Pinpoint the cell where the given text exists, returning its [X, Y] midpoint coordinate. 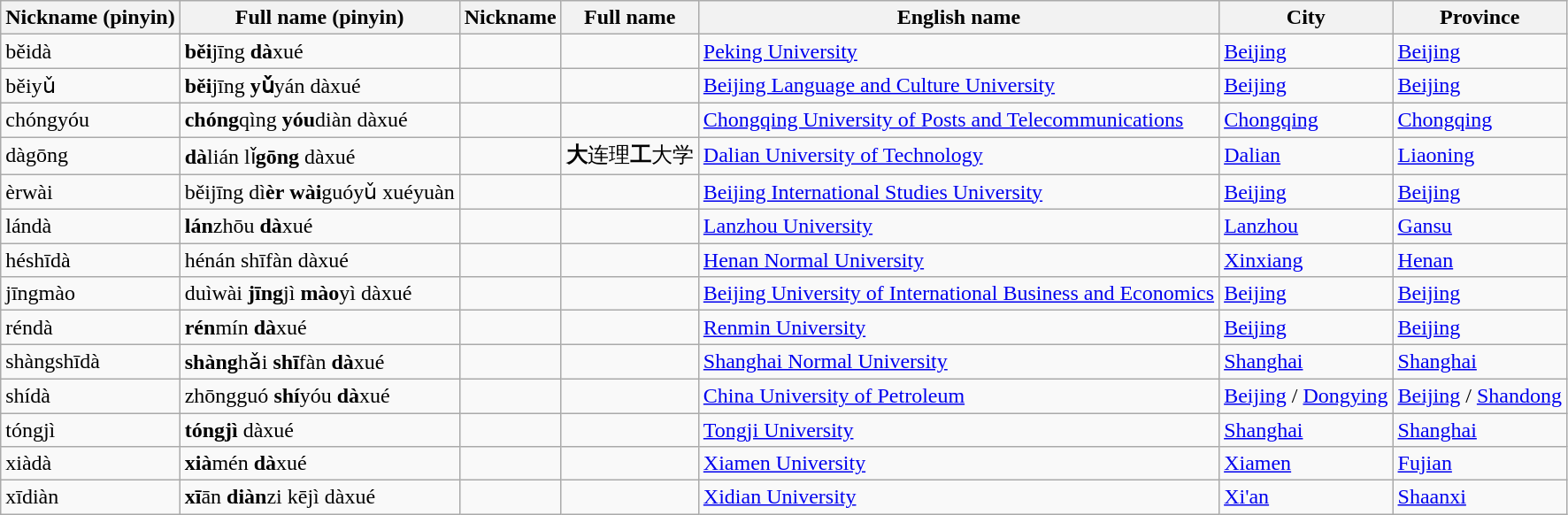
duìwài jīngjì màoyì dàxué [319, 294]
zhōngguó shíyóu dàxué [319, 396]
Xi'an [1306, 497]
Xidian University [958, 497]
Shanghai Normal University [958, 362]
English name [958, 18]
tóngjì [90, 429]
Beijing International Studies University [958, 192]
rénmín dàxué [319, 327]
Beijing / Shandong [1480, 396]
lándà [90, 227]
Xinxiang [1306, 260]
shídà [90, 396]
Nickname (pinyin) [90, 18]
běijīng yǔyán dàxué [319, 86]
China University of Petroleum [958, 396]
chóngqìng yóudiàn dàxué [319, 119]
Tongji University [958, 429]
héshīdà [90, 260]
Fujian [1480, 464]
èrwài [90, 192]
Gansu [1480, 227]
xīdiàn [90, 497]
tóngjì dàxué [319, 429]
Xiamen [1306, 464]
Shaanxi [1480, 497]
Liaoning [1480, 156]
Province [1480, 18]
Henan Normal University [958, 260]
xiàmén dàxué [319, 464]
Beijing University of International Business and Economics [958, 294]
Beijing Language and Culture University [958, 86]
Beijing / Dongying [1306, 396]
běiyǔ [90, 86]
Xiamen University [958, 464]
Renmin University [958, 327]
dàgōng [90, 156]
Chongqing University of Posts and Telecommunications [958, 119]
Peking University [958, 51]
Dalian [1306, 156]
City [1306, 18]
Lanzhou University [958, 227]
Dalian University of Technology [958, 156]
běijīng dìèr wàiguóyǔ xuéyuàn [319, 192]
Lanzhou [1306, 227]
大连理工大学 [630, 156]
xīān diànzi kējì dàxué [319, 497]
jīngmào [90, 294]
dàlián lǐgōng dàxué [319, 156]
běijīng dàxué [319, 51]
shàngshīdà [90, 362]
běidà [90, 51]
shànghǎi shīfàn dàxué [319, 362]
hénán shīfàn dàxué [319, 260]
chóngyóu [90, 119]
Full name (pinyin) [319, 18]
xiàdà [90, 464]
lánzhōu dàxué [319, 227]
Nickname [510, 18]
Full name [630, 18]
réndà [90, 327]
Henan [1480, 260]
